Output the [X, Y] coordinate of the center of the cell containing the given text.  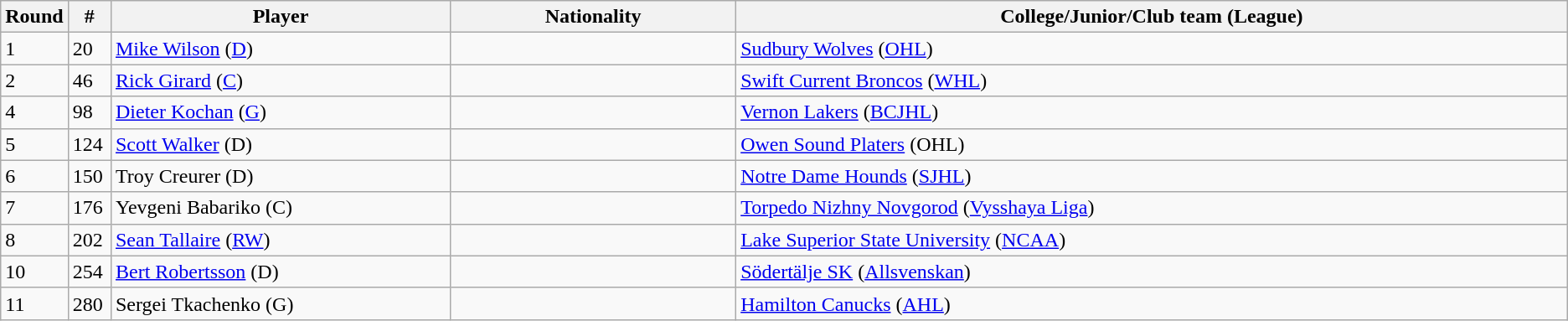
Yevgeni Babariko (C) [280, 208]
Sergei Tkachenko (G) [280, 303]
1 [34, 49]
150 [89, 176]
5 [34, 144]
176 [89, 208]
Sean Tallaire (RW) [280, 240]
8 [34, 240]
11 [34, 303]
202 [89, 240]
98 [89, 112]
Troy Creurer (D) [280, 176]
46 [89, 80]
20 [89, 49]
Swift Current Broncos (WHL) [1153, 80]
Södertälje SK (Allsvenskan) [1153, 272]
7 [34, 208]
6 [34, 176]
Mike Wilson (D) [280, 49]
# [89, 17]
Owen Sound Platers (OHL) [1153, 144]
Lake Superior State University (NCAA) [1153, 240]
Hamilton Canucks (AHL) [1153, 303]
Bert Robertsson (D) [280, 272]
Torpedo Nizhny Novgorod (Vysshaya Liga) [1153, 208]
Dieter Kochan (G) [280, 112]
Player [280, 17]
124 [89, 144]
Scott Walker (D) [280, 144]
Vernon Lakers (BCJHL) [1153, 112]
4 [34, 112]
Rick Girard (C) [280, 80]
280 [89, 303]
10 [34, 272]
Nationality [593, 17]
Round [34, 17]
College/Junior/Club team (League) [1153, 17]
254 [89, 272]
Notre Dame Hounds (SJHL) [1153, 176]
2 [34, 80]
Sudbury Wolves (OHL) [1153, 49]
